For the text-containing cell, return its midpoint in [X, Y] coordinate format. 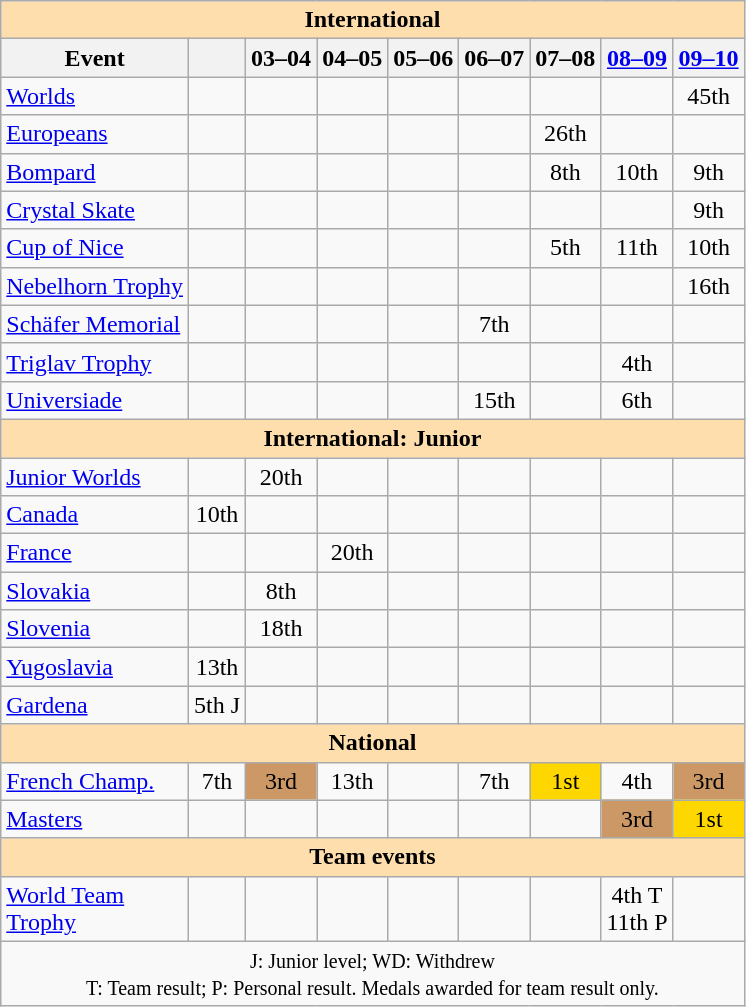
Nebelhorn Trophy [95, 286]
5th J [216, 705]
04–05 [352, 58]
26th [566, 134]
French Champ. [95, 781]
45th [708, 96]
National [372, 743]
Junior Worlds [95, 477]
11th [637, 248]
Team events [372, 857]
France [95, 553]
Crystal Skate [95, 210]
Canada [95, 515]
15th [494, 400]
Yugoslavia [95, 667]
5th [566, 248]
16th [708, 286]
6th [637, 400]
Event [95, 58]
4th T 11th P [637, 908]
Masters [95, 819]
Schäfer Memorial [95, 324]
05–06 [424, 58]
J: Junior level; WD: Withdrew T: Team result; P: Personal result. Medals awarded for team result only. [372, 974]
08–09 [637, 58]
03–04 [282, 58]
18th [282, 629]
Universiade [95, 400]
International: Junior [372, 438]
09–10 [708, 58]
Slovenia [95, 629]
Worlds [95, 96]
Gardena [95, 705]
Slovakia [95, 591]
World TeamTrophy [95, 908]
07–08 [566, 58]
06–07 [494, 58]
Triglav Trophy [95, 362]
Bompard [95, 172]
Europeans [95, 134]
Cup of Nice [95, 248]
International [372, 20]
